Find where the given text appears and provide that cell's center as [x, y] coordinate. 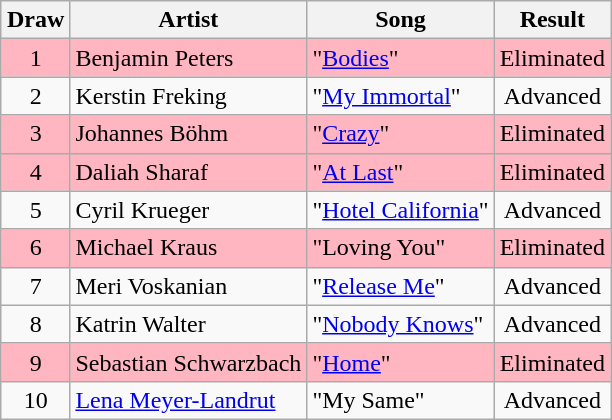
Lena Meyer-Landrut [188, 400]
5 [35, 210]
4 [35, 172]
Sebastian Schwarzbach [188, 362]
Kerstin Freking [188, 96]
Michael Kraus [188, 248]
2 [35, 96]
"At Last" [400, 172]
Meri Voskanian [188, 286]
"Home" [400, 362]
9 [35, 362]
6 [35, 248]
"Loving You" [400, 248]
"Hotel California" [400, 210]
"Nobody Knows" [400, 324]
Song [400, 20]
Draw [35, 20]
1 [35, 58]
7 [35, 286]
Artist [188, 20]
3 [35, 134]
Johannes Böhm [188, 134]
Result [552, 20]
Katrin Walter [188, 324]
"My Same" [400, 400]
8 [35, 324]
10 [35, 400]
Cyril Krueger [188, 210]
"Crazy" [400, 134]
"Bodies" [400, 58]
Benjamin Peters [188, 58]
"Release Me" [400, 286]
Daliah Sharaf [188, 172]
"My Immortal" [400, 96]
